Provide the [X, Y] coordinate of the cell's center where the given text is located.  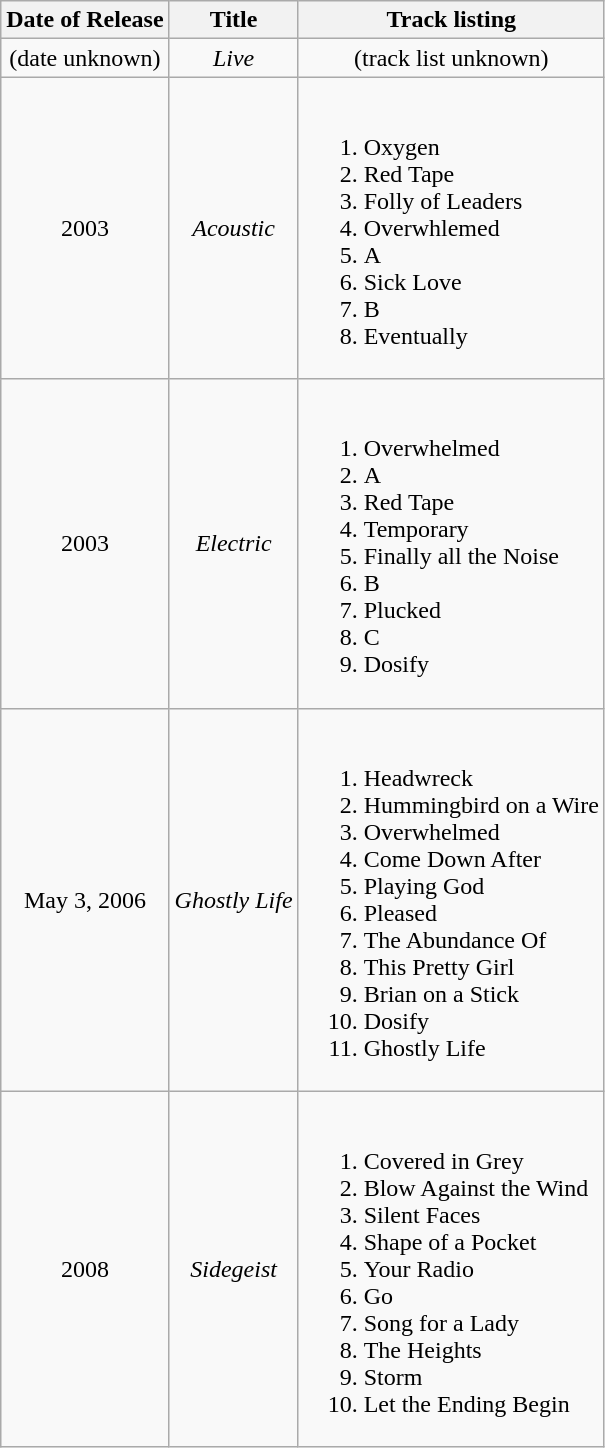
Track listing [451, 20]
Title [234, 20]
Acoustic [234, 228]
Sidegeist [234, 1269]
HeadwreckHummingbird on a WireOverwhelmedCome Down AfterPlaying GodPleasedThe Abundance OfThis Pretty GirlBrian on a StickDosifyGhostly Life [451, 900]
(track list unknown) [451, 58]
OxygenRed TapeFolly of LeadersOverwhlemedASick LoveBEventually [451, 228]
May 3, 2006 [85, 900]
Ghostly Life [234, 900]
Electric [234, 544]
Date of Release [85, 20]
OverwhelmedARed TapeTemporaryFinally all the NoiseBPluckedCDosify [451, 544]
Live [234, 58]
(date unknown) [85, 58]
2008 [85, 1269]
Covered in GreyBlow Against the WindSilent FacesShape of a PocketYour RadioGoSong for a LadyThe HeightsStormLet the Ending Begin [451, 1269]
